Pinpoint the cell where the given text exists, returning its (x, y) midpoint coordinate. 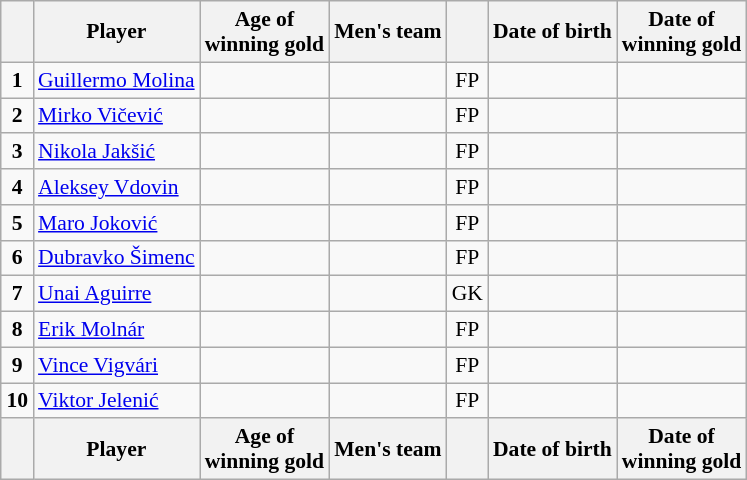
Vince Vigvári (116, 365)
10 (17, 401)
2 (17, 116)
Maro Joković (116, 223)
Nikola Jakšić (116, 152)
7 (17, 294)
4 (17, 187)
9 (17, 365)
Dubravko Šimenc (116, 258)
Guillermo Molina (116, 80)
Mirko Vičević (116, 116)
1 (17, 80)
Unai Aguirre (116, 294)
8 (17, 330)
Erik Molnár (116, 330)
3 (17, 152)
Aleksey Vdovin (116, 187)
6 (17, 258)
Viktor Jelenić (116, 401)
5 (17, 223)
GK (468, 294)
